Determine the (x, y) coordinate at the center of the cell enclosing the given text.  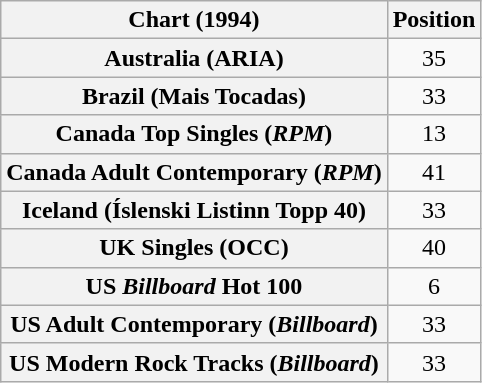
41 (434, 172)
Canada Top Singles (RPM) (194, 134)
US Modern Rock Tracks (Billboard) (194, 362)
US Billboard Hot 100 (194, 286)
13 (434, 134)
40 (434, 248)
Brazil (Mais Tocadas) (194, 96)
Position (434, 20)
35 (434, 58)
Chart (1994) (194, 20)
UK Singles (OCC) (194, 248)
Iceland (Íslenski Listinn Topp 40) (194, 210)
Canada Adult Contemporary (RPM) (194, 172)
US Adult Contemporary (Billboard) (194, 324)
Australia (ARIA) (194, 58)
6 (434, 286)
